Determine the [X, Y] coordinate at the center of the cell enclosing the given text.  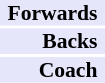
Coach [52, 70]
Backs [52, 41]
Forwards [52, 13]
